Detect which cell encompasses the target text, then output its [X, Y] center coordinate. 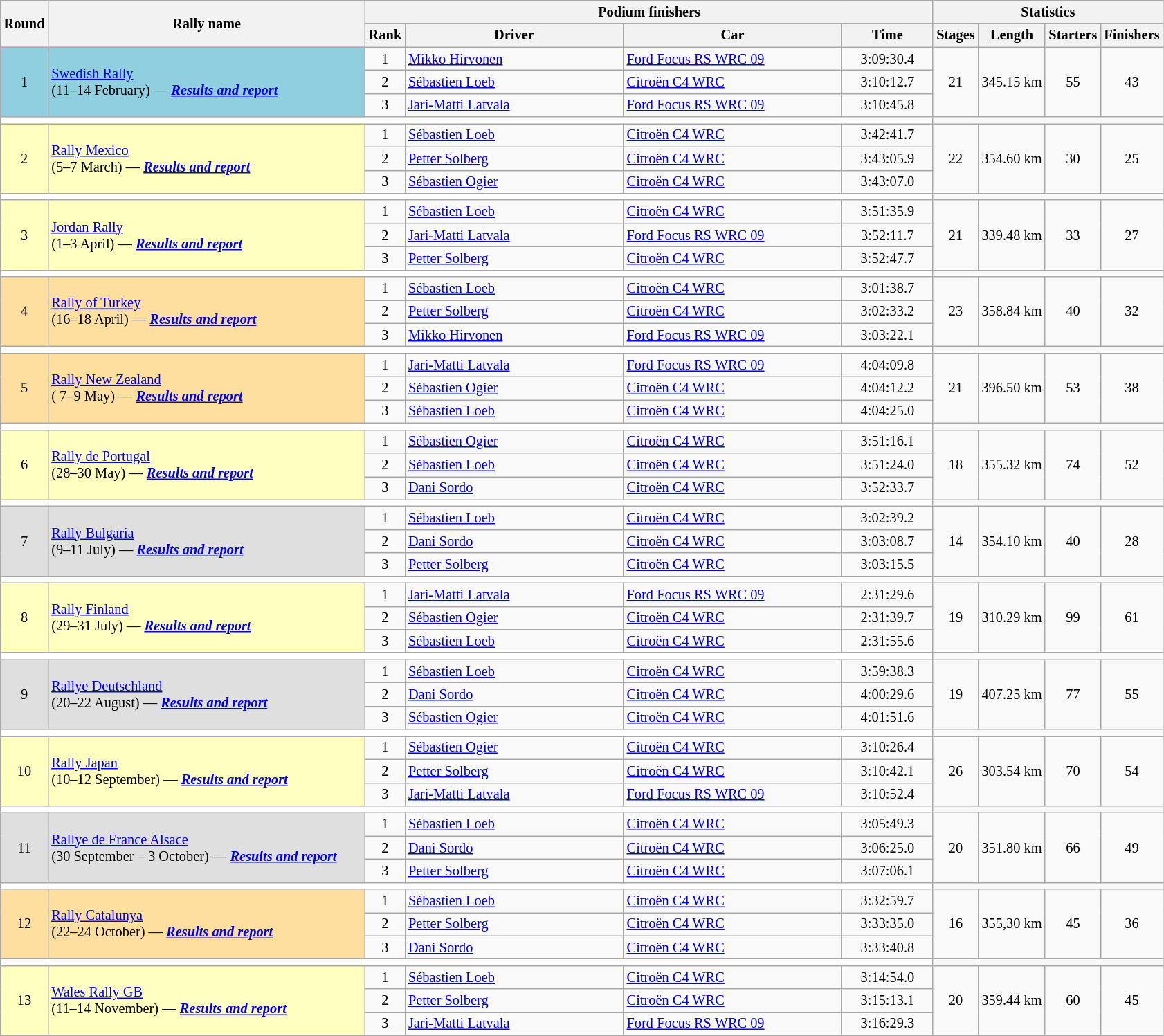
18 [955, 465]
36 [1131, 925]
355.32 km [1012, 465]
3:43:07.0 [887, 182]
Rally Bulgaria(9–11 July) — Results and report [206, 541]
74 [1073, 465]
3:10:12.7 [887, 82]
Podium finishers [649, 12]
13 [25, 1001]
38 [1131, 388]
3:03:15.5 [887, 565]
345.15 km [1012, 82]
30 [1073, 158]
3:01:38.7 [887, 289]
60 [1073, 1001]
27 [1131, 235]
Rally Finland(29–31 July) — Results and report [206, 617]
4:04:12.2 [887, 388]
52 [1131, 465]
358.84 km [1012, 311]
54 [1131, 771]
Rally name [206, 24]
3:07:06.1 [887, 871]
3:02:33.2 [887, 311]
3:09:30.4 [887, 59]
3:10:45.8 [887, 105]
Swedish Rally(11–14 February) — Results and report [206, 82]
14 [955, 541]
Rally de Portugal(28–30 May) — Results and report [206, 465]
3:52:33.7 [887, 488]
61 [1131, 617]
3:42:41.7 [887, 135]
77 [1073, 695]
396.50 km [1012, 388]
Rallye de France Alsace(30 September – 3 October) — Results and report [206, 847]
3:33:35.0 [887, 924]
Time [887, 35]
Car [733, 35]
359.44 km [1012, 1001]
11 [25, 847]
3:06:25.0 [887, 848]
3:03:08.7 [887, 541]
8 [25, 617]
3:33:40.8 [887, 947]
3:10:52.4 [887, 794]
22 [955, 158]
3:05:49.3 [887, 824]
Stages [955, 35]
3:51:16.1 [887, 442]
310.29 km [1012, 617]
303.54 km [1012, 771]
3:02:39.2 [887, 518]
3:16:29.3 [887, 1024]
Finishers [1131, 35]
70 [1073, 771]
Rank [385, 35]
4 [25, 311]
3:52:11.7 [887, 235]
99 [1073, 617]
Rally Catalunya(22–24 October) — Results and report [206, 925]
28 [1131, 541]
3:51:24.0 [887, 464]
6 [25, 465]
407.25 km [1012, 695]
339.48 km [1012, 235]
43 [1131, 82]
3:32:59.7 [887, 901]
9 [25, 695]
Rally of Turkey(16–18 April) — Results and report [206, 311]
354.60 km [1012, 158]
Round [25, 24]
Rallye Deutschland(20–22 August) — Results and report [206, 695]
3:59:38.3 [887, 671]
2:31:29.6 [887, 594]
Driver [514, 35]
Rally Japan(10–12 September) — Results and report [206, 771]
3:10:42.1 [887, 771]
Wales Rally GB(11–14 November) — Results and report [206, 1001]
4:04:25.0 [887, 411]
23 [955, 311]
3:43:05.9 [887, 158]
66 [1073, 847]
Statistics [1048, 12]
3:52:47.7 [887, 258]
16 [955, 925]
3:03:22.1 [887, 335]
7 [25, 541]
355,30 km [1012, 925]
2:31:55.6 [887, 641]
4:04:09.8 [887, 365]
4:00:29.6 [887, 694]
32 [1131, 311]
10 [25, 771]
351.80 km [1012, 847]
354.10 km [1012, 541]
49 [1131, 847]
4:01:51.6 [887, 718]
3:14:54.0 [887, 977]
3:10:26.4 [887, 747]
Starters [1073, 35]
2:31:39.7 [887, 618]
26 [955, 771]
5 [25, 388]
Length [1012, 35]
12 [25, 925]
3:51:35.9 [887, 212]
Rally Mexico(5–7 March) — Results and report [206, 158]
3:15:13.1 [887, 1001]
Jordan Rally(1–3 April) — Results and report [206, 235]
25 [1131, 158]
53 [1073, 388]
33 [1073, 235]
Rally New Zealand( 7–9 May) — Results and report [206, 388]
